Extract the [x, y] coordinate from the center of the cell holding the provided text.  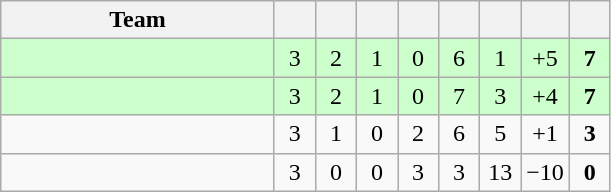
+4 [546, 96]
−10 [546, 172]
5 [500, 134]
13 [500, 172]
Team [138, 20]
+5 [546, 58]
+1 [546, 134]
